Detect which cell encompasses the target text, then output its [X, Y] center coordinate. 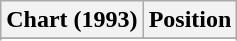
Position [190, 20]
Chart (1993) [72, 20]
